Return (X, Y) of the center of cell containing provided text 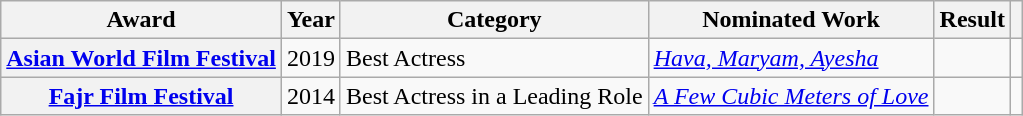
A Few Cubic Meters of Love (791, 96)
Best Actress (494, 58)
Hava, Maryam, Ayesha (791, 58)
Asian World Film Festival (142, 58)
Nominated Work (791, 20)
Award (142, 20)
Year (310, 20)
Best Actress in a Leading Role (494, 96)
2019 (310, 58)
Result (972, 20)
Fajr Film Festival (142, 96)
2014 (310, 96)
Category (494, 20)
